Locate the cell with the specified text and output its (x, y) center coordinate. 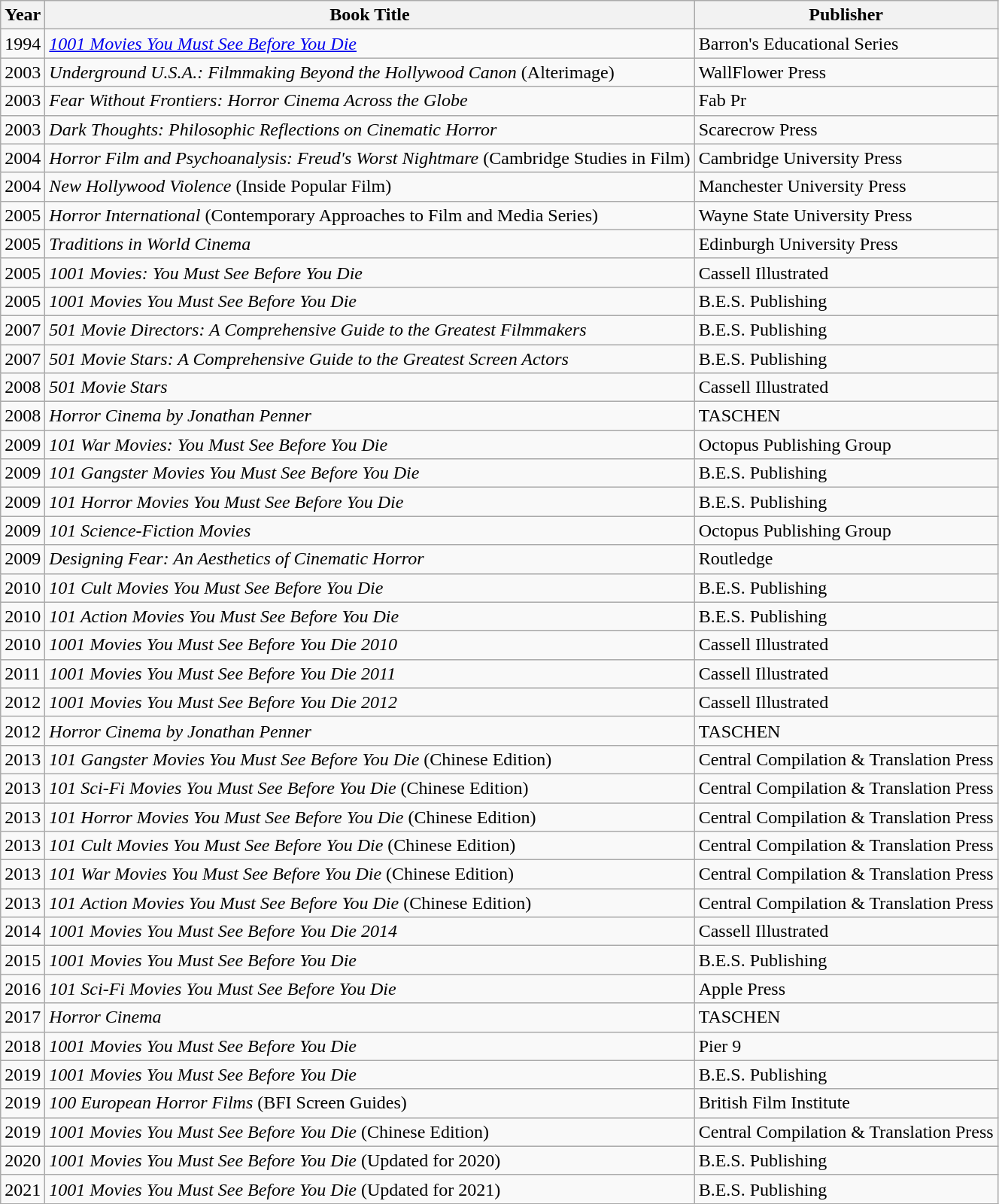
Edinburgh University Press (846, 244)
Horror Film and Psychoanalysis: Freud's Worst Nightmare (Cambridge Studies in Film) (370, 158)
Book Title (370, 15)
Scarecrow Press (846, 129)
1001 Movies You Must See Before You Die 2011 (370, 673)
2014 (23, 932)
2018 (23, 1046)
101 Gangster Movies You Must See Before You Die (Chinese Edition) (370, 759)
1001 Movies You Must See Before You Die (Updated for 2021) (370, 1189)
101 Science-Fiction Movies (370, 531)
Publisher (846, 15)
101 Horror Movies You Must See Before You Die (Chinese Edition) (370, 816)
1994 (23, 44)
2016 (23, 989)
101 Sci-Fi Movies You Must See Before You Die (Chinese Edition) (370, 788)
101 Cult Movies You Must See Before You Die (Chinese Edition) (370, 846)
1001 Movies You Must See Before You Die (Updated for 2020) (370, 1160)
2020 (23, 1160)
Traditions in World Cinema (370, 244)
Wayne State University Press (846, 215)
101 Action Movies You Must See Before You Die (Chinese Edition) (370, 903)
101 Horror Movies You Must See Before You Die (370, 502)
WallFlower Press (846, 72)
Designing Fear: An Aesthetics of Cinematic Horror (370, 559)
2021 (23, 1189)
501 Movie Stars (370, 388)
Dark Thoughts: Philosophic Reflections on Cinematic Horror (370, 129)
Cambridge University Press (846, 158)
101 War Movies: You Must See Before You Die (370, 445)
1001 Movies You Must See Before You Die 2012 (370, 702)
1001 Movies You Must See Before You Die 2010 (370, 645)
1001 Movies You Must See Before You Die 2014 (370, 932)
Fear Without Frontiers: Horror Cinema Across the Globe (370, 101)
Fab Pr (846, 101)
Manchester University Press (846, 187)
1001 Movies You Must See Before You Die (Chinese Edition) (370, 1132)
101 Cult Movies You Must See Before You Die (370, 588)
101 Gangster Movies You Must See Before You Die (370, 473)
501 Movie Stars: A Comprehensive Guide to the Greatest Screen Actors (370, 359)
101 War Movies You Must See Before You Die (Chinese Edition) (370, 874)
Pier 9 (846, 1046)
1001 Movies: You Must See Before You Die (370, 272)
100 European Horror Films (BFI Screen Guides) (370, 1103)
Horror Cinema (370, 1017)
501 Movie Directors: A Comprehensive Guide to the Greatest Filmmakers (370, 330)
New Hollywood Violence (Inside Popular Film) (370, 187)
Barron's Educational Series (846, 44)
2017 (23, 1017)
British Film Institute (846, 1103)
2011 (23, 673)
Horror International (Contemporary Approaches to Film and Media Series) (370, 215)
Routledge (846, 559)
Year (23, 15)
101 Sci-Fi Movies You Must See Before You Die (370, 989)
Underground U.S.A.: Filmmaking Beyond the Hollywood Canon (Alterimage) (370, 72)
Apple Press (846, 989)
101 Action Movies You Must See Before You Die (370, 616)
2015 (23, 960)
